Scan for the cell matching the given text and deliver its [x, y] coordinate at center. 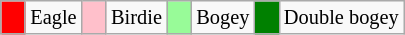
Birdie [136, 17]
Bogey [222, 17]
Double bogey [342, 17]
Eagle [53, 17]
